Provide the [X, Y] coordinate of the cell's center where the given text is located.  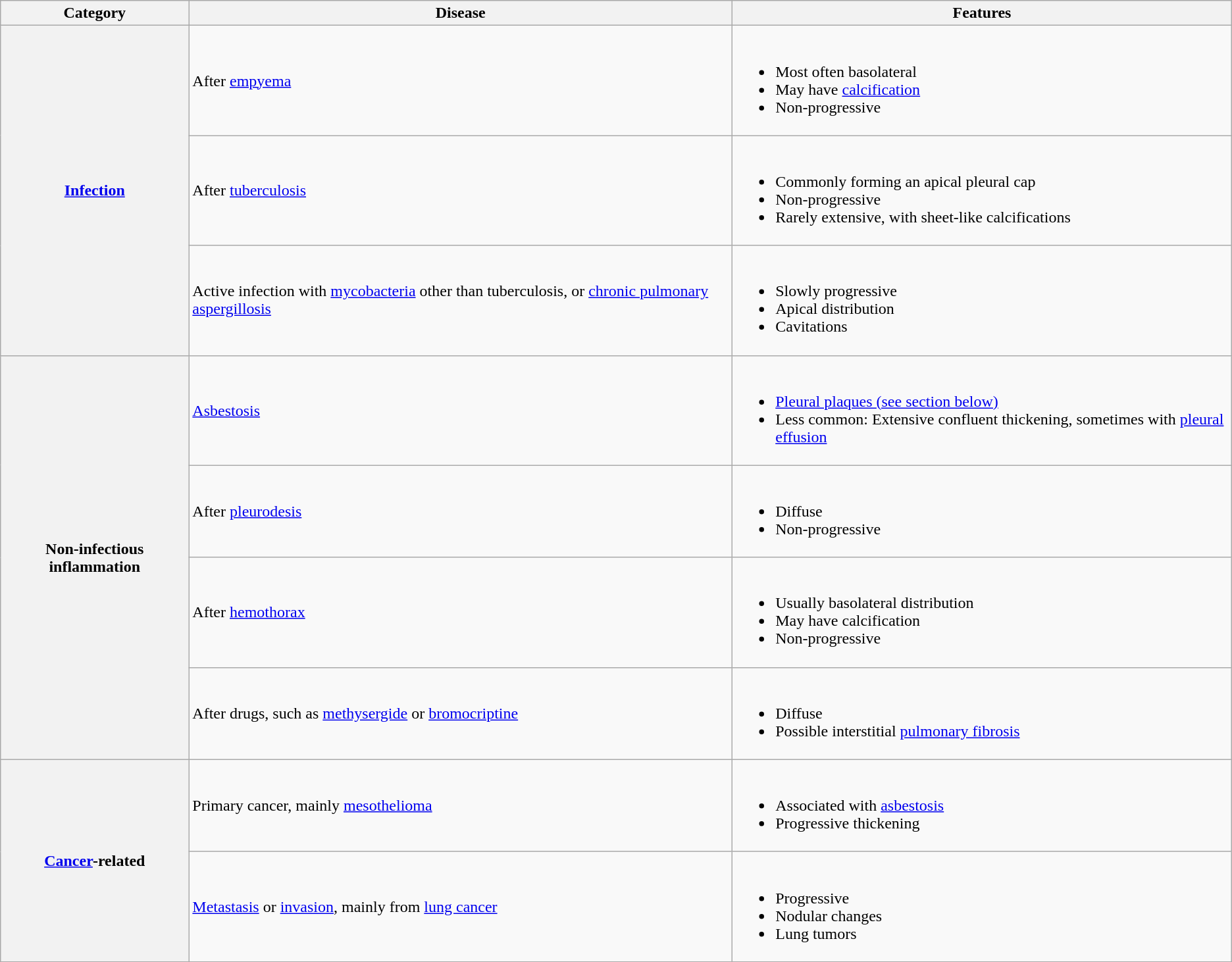
Pleural plaques (see section below)Less common: Extensive confluent thickening, sometimes with pleural effusion [982, 411]
Most often basolateralMay have calcificationNon-progressive [982, 80]
Features [982, 13]
DiffuseNon-progressive [982, 511]
ProgressiveNodular changesLung tumors [982, 907]
Disease [461, 13]
Associated with asbestosisProgressive thickening [982, 805]
After tuberculosis [461, 191]
After hemothorax [461, 612]
Cancer-related [95, 861]
Commonly forming an apical pleural capNon-progressiveRarely extensive, with sheet-like calcifications [982, 191]
Usually basolateral distributionMay have calcificationNon-progressive [982, 612]
Active infection with mycobacteria other than tuberculosis, or chronic pulmonary aspergillosis [461, 300]
Category [95, 13]
Slowly progressiveApical distributionCavitations [982, 300]
Non-infectious inflammation [95, 557]
Infection [95, 191]
After empyema [461, 80]
After drugs, such as methysergide or bromocriptine [461, 713]
Primary cancer, mainly mesothelioma [461, 805]
Asbestosis [461, 411]
After pleurodesis [461, 511]
DiffusePossible interstitial pulmonary fibrosis [982, 713]
Metastasis or invasion, mainly from lung cancer [461, 907]
